Capture the cell that displays the provided text and extract its [X, Y] central coordinate. 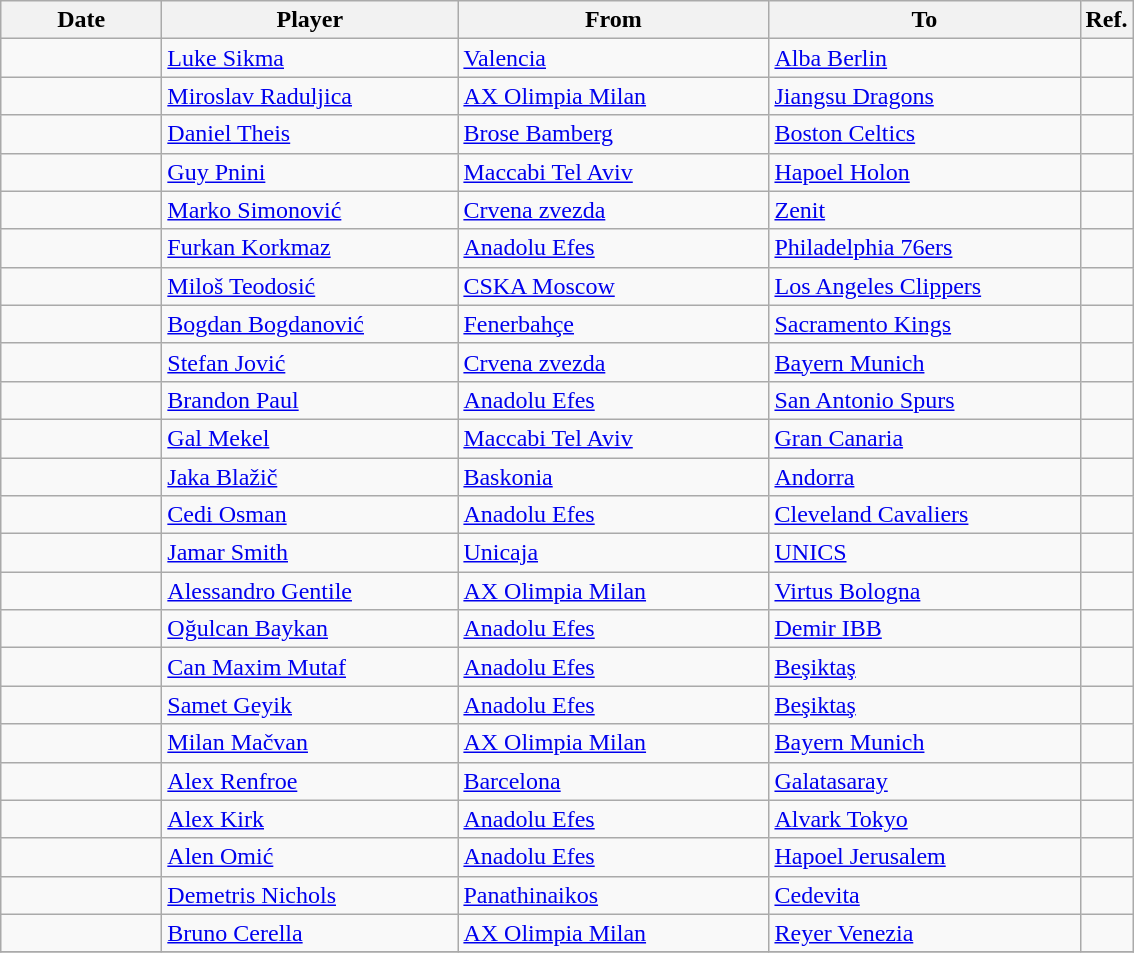
Barcelona [614, 781]
Ref. [1106, 20]
Demetris Nichols [310, 895]
Stefan Jović [310, 362]
Cedevita [924, 895]
Unicaja [614, 553]
Fenerbahçe [614, 324]
Brose Bamberg [614, 134]
San Antonio Spurs [924, 400]
Cedi Osman [310, 515]
UNICS [924, 553]
Furkan Korkmaz [310, 248]
Alex Renfroe [310, 781]
Sacramento Kings [924, 324]
Date [82, 20]
Marko Simonović [310, 210]
Alvark Tokyo [924, 819]
Valencia [614, 58]
Brandon Paul [310, 400]
Bruno Cerella [310, 933]
Gal Mekel [310, 438]
Daniel Theis [310, 134]
Guy Pnini [310, 172]
Jiangsu Dragons [924, 96]
From [614, 20]
Gran Canaria [924, 438]
Alen Omić [310, 857]
Zenit [924, 210]
Bogdan Bogdanović [310, 324]
Andorra [924, 477]
Cleveland Cavaliers [924, 515]
Baskonia [614, 477]
Player [310, 20]
CSKA Moscow [614, 286]
Philadelphia 76ers [924, 248]
Galatasaray [924, 781]
Boston Celtics [924, 134]
Los Angeles Clippers [924, 286]
Panathinaikos [614, 895]
Hapoel Holon [924, 172]
Alex Kirk [310, 819]
To [924, 20]
Reyer Venezia [924, 933]
Luke Sikma [310, 58]
Virtus Bologna [924, 591]
Miloš Teodosić [310, 286]
Can Maxim Mutaf [310, 667]
Oğulcan Baykan [310, 629]
Hapoel Jerusalem [924, 857]
Alba Berlin [924, 58]
Miroslav Raduljica [310, 96]
Jamar Smith [310, 553]
Milan Mačvan [310, 743]
Samet Geyik [310, 705]
Jaka Blažič [310, 477]
Demir IBB [924, 629]
Alessandro Gentile [310, 591]
